From the cell containing the given text, extract its center point as [x, y] coordinate. 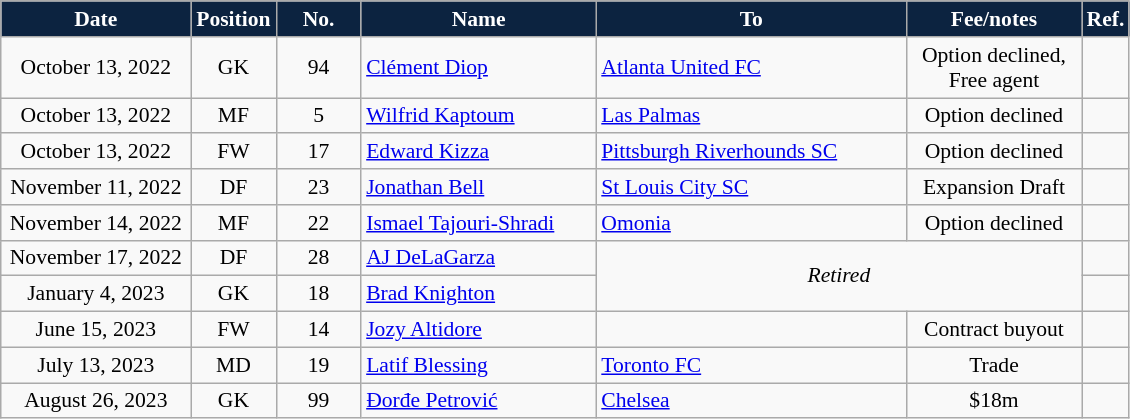
Clément Diop [478, 68]
5 [318, 116]
November 11, 2022 [96, 187]
Expansion Draft [994, 187]
Trade [994, 365]
No. [318, 19]
Jonathan Bell [478, 187]
28 [318, 258]
Jozy Altidore [478, 330]
Ismael Tajouri-Shradi [478, 223]
Đorđe Petrović [478, 401]
Date [96, 19]
To [751, 19]
14 [318, 330]
Las Palmas [751, 116]
19 [318, 365]
23 [318, 187]
$18m [994, 401]
MD [234, 365]
June 15, 2023 [96, 330]
January 4, 2023 [96, 294]
17 [318, 152]
Position [234, 19]
Retired [838, 276]
22 [318, 223]
AJ DeLaGarza [478, 258]
Contract buyout [994, 330]
Fee/notes [994, 19]
Omonia [751, 223]
94 [318, 68]
Latif Blessing [478, 365]
Edward Kizza [478, 152]
18 [318, 294]
99 [318, 401]
St Louis City SC [751, 187]
Ref. [1106, 19]
Name [478, 19]
Atlanta United FC [751, 68]
August 26, 2023 [96, 401]
Pittsburgh Riverhounds SC [751, 152]
November 14, 2022 [96, 223]
Wilfrid Kaptoum [478, 116]
Chelsea [751, 401]
November 17, 2022 [96, 258]
Option declined, Free agent [994, 68]
Toronto FC [751, 365]
July 13, 2023 [96, 365]
Brad Knighton [478, 294]
